For the text-containing cell, return its midpoint in [x, y] coordinate format. 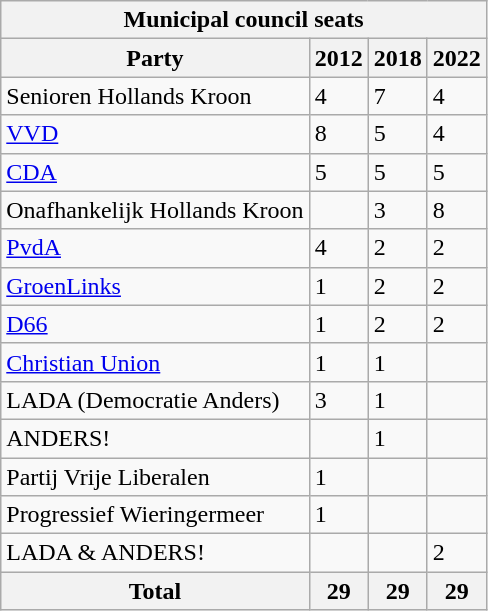
LADA (Democratie Anders) [155, 400]
D66 [155, 324]
GroenLinks [155, 286]
Party [155, 58]
VVD [155, 134]
2012 [338, 58]
Municipal council seats [244, 20]
ANDERS! [155, 438]
7 [398, 96]
2022 [456, 58]
Senioren Hollands Kroon [155, 96]
PvdA [155, 248]
CDA [155, 172]
Partij Vrije Liberalen [155, 477]
LADA & ANDERS! [155, 553]
Progressief Wieringermeer [155, 515]
2018 [398, 58]
Christian Union [155, 362]
Onafhankelijk Hollands Kroon [155, 210]
Total [155, 591]
